Find where the given text appears and provide that cell's center as [X, Y] coordinate. 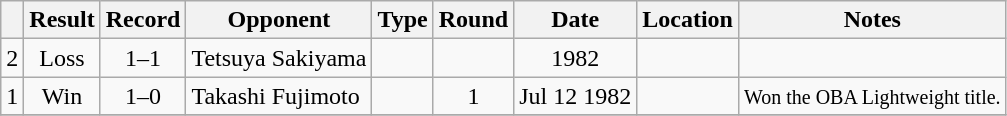
Takashi Fujimoto [279, 96]
Loss [62, 58]
Date [576, 20]
Opponent [279, 20]
1–0 [143, 96]
Notes [872, 20]
Win [62, 96]
Won the OBA Lightweight title. [872, 96]
Record [143, 20]
1982 [576, 58]
Tetsuya Sakiyama [279, 58]
Type [402, 20]
1–1 [143, 58]
Jul 12 1982 [576, 96]
Round [473, 20]
Result [62, 20]
2 [12, 58]
Location [688, 20]
